Detect which cell encompasses the target text, then output its (X, Y) center coordinate. 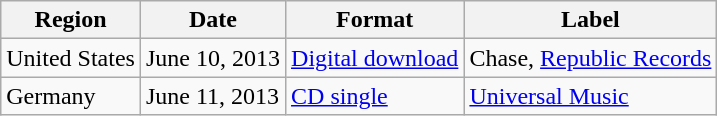
Region (71, 20)
United States (71, 58)
June 11, 2013 (212, 96)
Universal Music (590, 96)
CD single (375, 96)
Label (590, 20)
Date (212, 20)
Digital download (375, 58)
Format (375, 20)
Germany (71, 96)
Chase, Republic Records (590, 58)
June 10, 2013 (212, 58)
